Identify which cell holds the provided text, then report its [x, y] central coordinate. 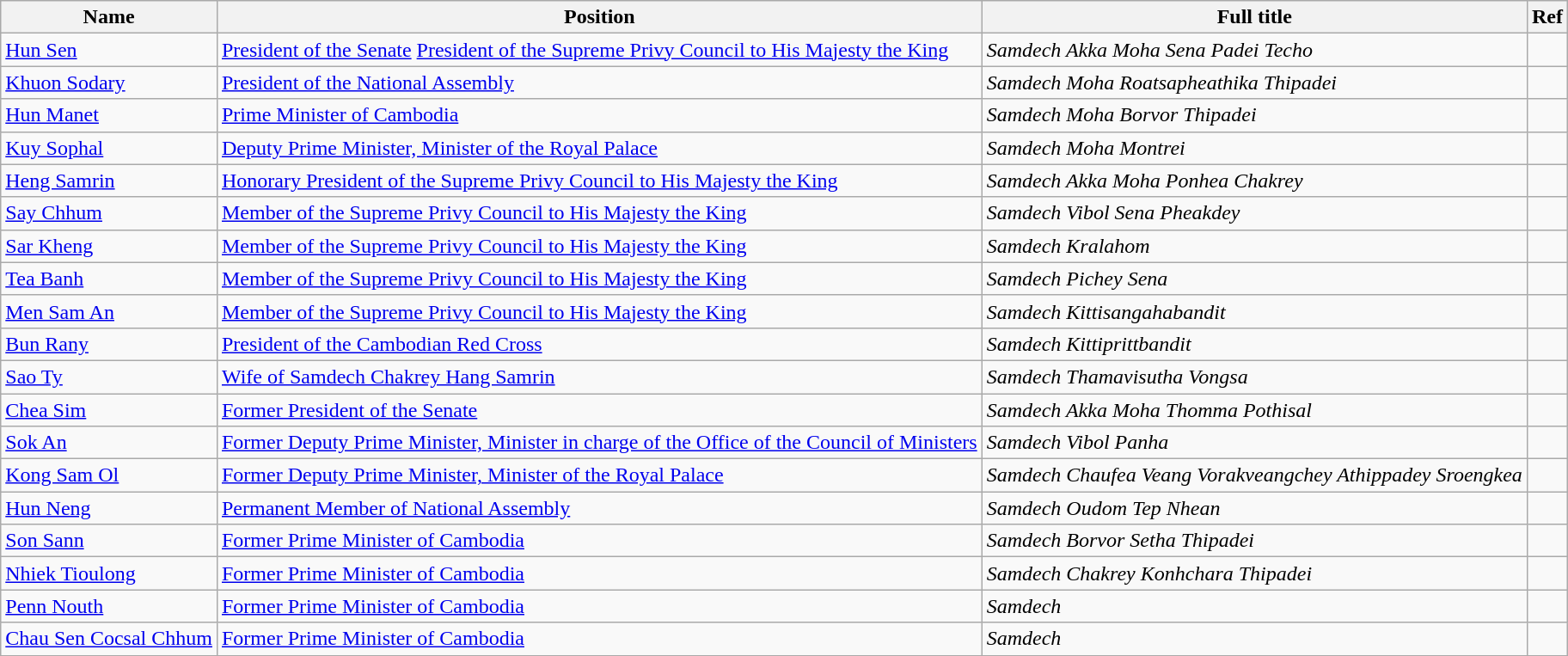
Say Chhum [109, 213]
Sar Kheng [109, 246]
Son Sann [109, 541]
Sok An [109, 443]
Ref [1547, 17]
President of the Cambodian Red Cross [599, 344]
Samdech Moha Borvor Thipadei [1254, 115]
Kuy Sophal [109, 148]
Samdech Akka Moha Thomma Pothisal [1254, 410]
Samdech Kittiprittbandit [1254, 344]
Penn Nouth [109, 606]
Samdech Akka Moha Ponhea Chakrey [1254, 181]
Samdech Oudom Tep Nhean [1254, 508]
Nhiek Tioulong [109, 573]
Tea Banh [109, 279]
Former Deputy Prime Minister, Minister of the Royal Palace [599, 475]
Samdech Chakrey Konhchara Thipadei [1254, 573]
Samdech Kittisangahabandit [1254, 311]
Samdech Thamavisutha Vongsa [1254, 377]
Full title [1254, 17]
Samdech Vibol Panha [1254, 443]
Position [599, 17]
President of the National Assembly [599, 83]
Hun Manet [109, 115]
Samdech Kralahom [1254, 246]
Kong Sam Ol [109, 475]
Honorary President of the Supreme Privy Council to His Majesty the King [599, 181]
Deputy Prime Minister, Minister of the Royal Palace [599, 148]
Samdech Moha Roatsapheathika Thipadei [1254, 83]
President of the Senate President of the Supreme Privy Council to His Majesty the King [599, 50]
Samdech Akka Moha Sena Padei Techo [1254, 50]
Prime Minister of Cambodia [599, 115]
Samdech Vibol Sena Pheakdey [1254, 213]
Samdech Moha Montrei [1254, 148]
Samdech Pichey Sena [1254, 279]
Men Sam An [109, 311]
Samdech Borvor Setha Thipadei [1254, 541]
Name [109, 17]
Former President of the Senate [599, 410]
Bun Rany [109, 344]
Khuon Sodary [109, 83]
Samdech Chaufea Veang Vorakveangchey Athippadey Sroengkea [1254, 475]
Former Deputy Prime Minister, Minister in charge of the Office of the Council of Ministers [599, 443]
Hun Sen [109, 50]
Sao Ty [109, 377]
Permanent Member of National Assembly [599, 508]
Chau Sen Cocsal Chhum [109, 639]
Hun Neng [109, 508]
Chea Sim [109, 410]
Heng Samrin [109, 181]
Wife of Samdech Chakrey Hang Samrin [599, 377]
